Scan for the cell matching the given text and deliver its (x, y) coordinate at center. 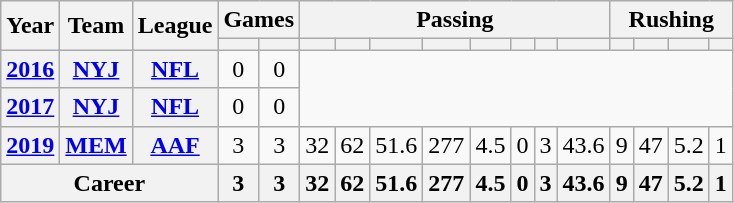
Passing (455, 20)
2019 (30, 145)
AAF (175, 145)
Career (110, 183)
MEM (96, 145)
Team (96, 26)
Year (30, 26)
Games (259, 20)
2017 (30, 107)
Rushing (671, 20)
2016 (30, 69)
League (175, 26)
